From the cell containing the given text, extract its center point as (X, Y) coordinate. 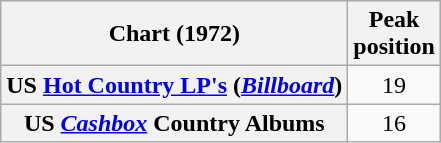
Chart (1972) (174, 34)
US Cashbox Country Albums (174, 123)
19 (394, 85)
US Hot Country LP's (Billboard) (174, 85)
16 (394, 123)
Peakposition (394, 34)
